Output the [X, Y] coordinate of the center of the cell containing the given text.  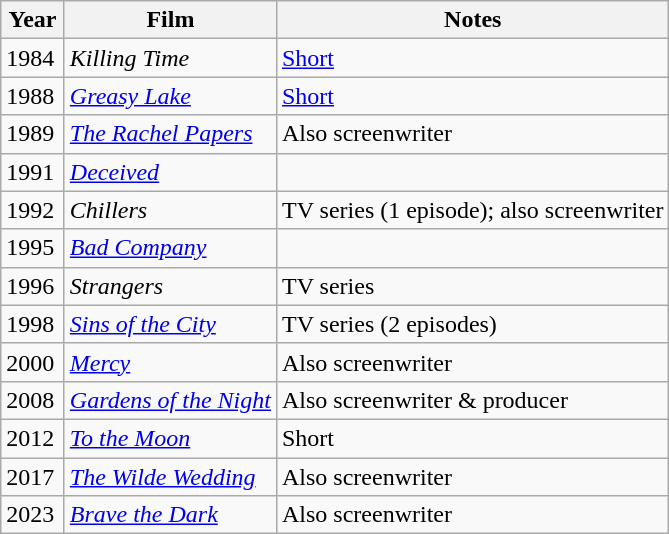
1998 [33, 324]
Greasy Lake [170, 96]
Killing Time [170, 58]
1984 [33, 58]
Bad Company [170, 248]
Film [170, 20]
1992 [33, 210]
1995 [33, 248]
Also screenwriter & producer [472, 400]
TV series [472, 286]
Deceived [170, 172]
Mercy [170, 362]
Brave the Dark [170, 515]
TV series (1 episode); also screenwriter [472, 210]
To the Moon [170, 438]
1991 [33, 172]
1996 [33, 286]
2017 [33, 477]
Chillers [170, 210]
The Wilde Wedding [170, 477]
TV series (2 episodes) [472, 324]
1989 [33, 134]
2000 [33, 362]
Notes [472, 20]
Gardens of the Night [170, 400]
Strangers [170, 286]
1988 [33, 96]
2023 [33, 515]
The Rachel Papers [170, 134]
2008 [33, 400]
Sins of the City [170, 324]
2012 [33, 438]
Year [33, 20]
